From the cell containing the given text, extract its center point as (x, y) coordinate. 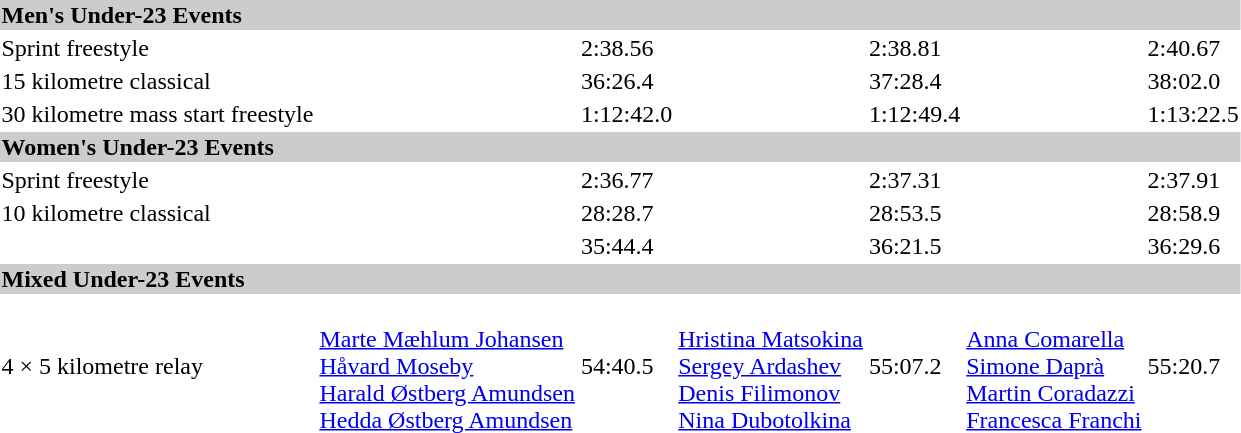
37:28.4 (914, 81)
Mixed Under-23 Events (620, 279)
28:53.5 (914, 213)
10 kilometre classical (158, 213)
2:38.81 (914, 48)
36:21.5 (914, 246)
36:26.4 (626, 81)
35:44.4 (626, 246)
28:58.9 (1193, 213)
28:28.7 (626, 213)
38:02.0 (1193, 81)
2:38.56 (626, 48)
Women's Under-23 Events (620, 147)
15 kilometre classical (158, 81)
2:36.77 (626, 180)
36:29.6 (1193, 246)
1:12:49.4 (914, 114)
2:40.67 (1193, 48)
2:37.91 (1193, 180)
2:37.31 (914, 180)
Men's Under-23 Events (620, 15)
30 kilometre mass start freestyle (158, 114)
1:12:42.0 (626, 114)
1:13:22.5 (1193, 114)
